Locate the cell with the specified text and output its [X, Y] center coordinate. 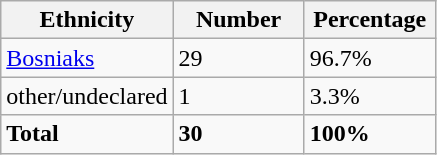
3.3% [370, 96]
29 [238, 58]
Total [87, 134]
Percentage [370, 20]
Bosniaks [87, 58]
100% [370, 134]
1 [238, 96]
Number [238, 20]
30 [238, 134]
other/undeclared [87, 96]
96.7% [370, 58]
Ethnicity [87, 20]
